Locate the cell with the specified text and output its (X, Y) center coordinate. 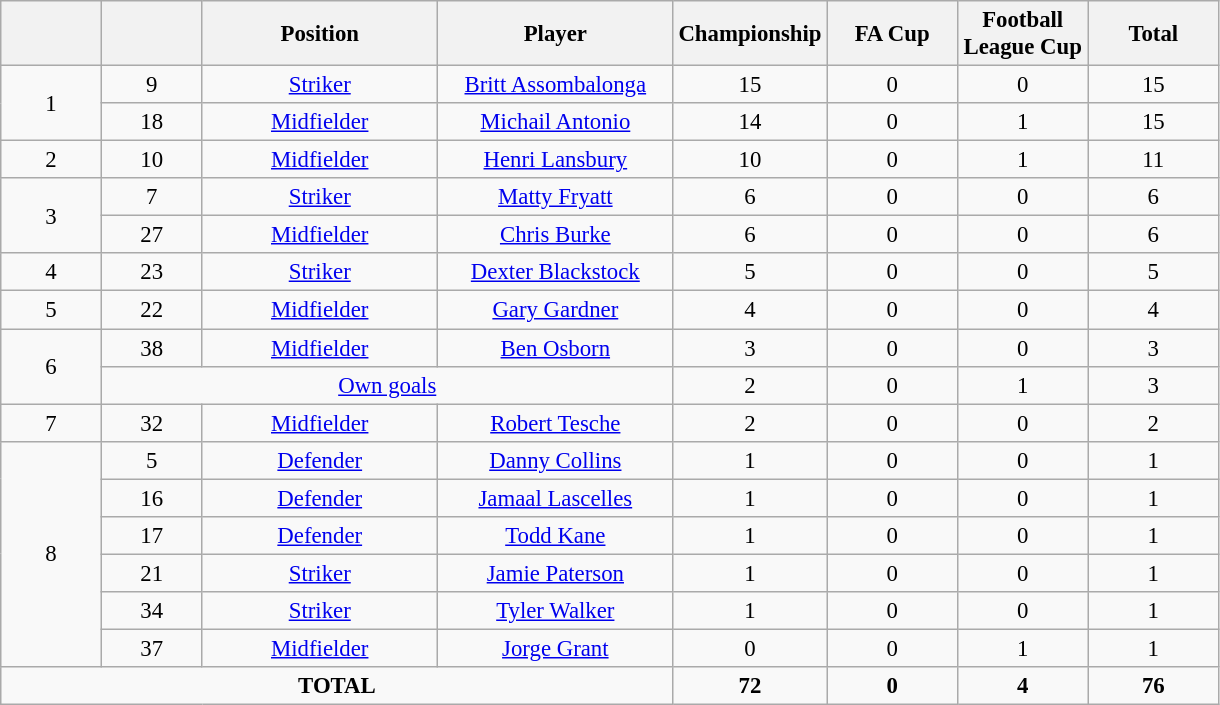
Tyler Walker (556, 611)
17 (152, 536)
9 (152, 85)
Matty Fryatt (556, 197)
21 (152, 573)
Todd Kane (556, 536)
Henri Lansbury (556, 160)
Michail Antonio (556, 122)
11 (1154, 160)
Chris Burke (556, 235)
34 (152, 611)
27 (152, 235)
16 (152, 498)
Robert Tesche (556, 423)
37 (152, 648)
72 (750, 686)
Position (320, 34)
Total (1154, 34)
14 (750, 122)
18 (152, 122)
Jamie Paterson (556, 573)
23 (152, 273)
22 (152, 310)
TOTAL (337, 686)
Championship (750, 34)
8 (52, 554)
Ben Osborn (556, 348)
Jamaal Lascelles (556, 498)
76 (1154, 686)
Own goals (387, 385)
Gary Gardner (556, 310)
Football League Cup (1022, 34)
Danny Collins (556, 460)
38 (152, 348)
Player (556, 34)
Dexter Blackstock (556, 273)
Britt Assombalonga (556, 85)
32 (152, 423)
Jorge Grant (556, 648)
FA Cup (892, 34)
